Identify which cell holds the provided text, then report its [x, y] central coordinate. 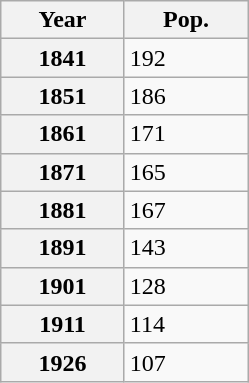
167 [186, 210]
192 [186, 58]
128 [186, 286]
1891 [63, 248]
114 [186, 324]
186 [186, 96]
1881 [63, 210]
Year [63, 20]
165 [186, 172]
1871 [63, 172]
171 [186, 134]
1926 [63, 362]
1911 [63, 324]
1901 [63, 286]
Pop. [186, 20]
1851 [63, 96]
1861 [63, 134]
107 [186, 362]
1841 [63, 58]
143 [186, 248]
